Capture the cell that displays the provided text and extract its [x, y] central coordinate. 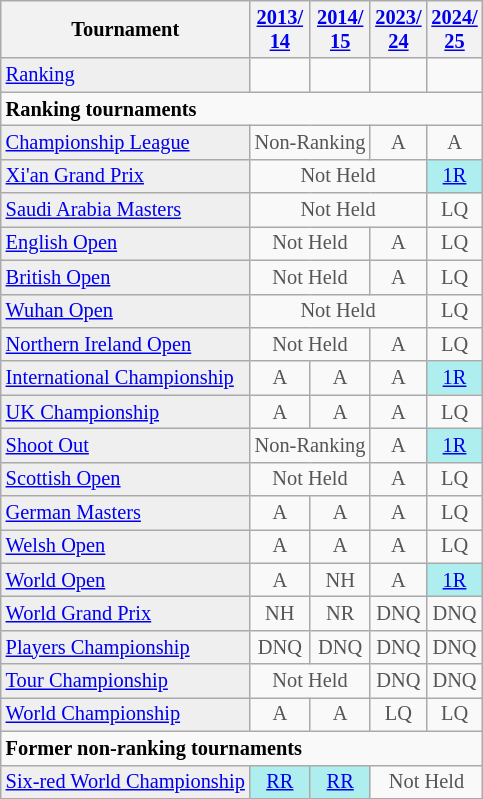
UK Championship [126, 412]
Six-red World Championship [126, 782]
Xi'an Grand Prix [126, 176]
Players Championship [126, 647]
2023/24 [398, 29]
Scottish Open [126, 479]
Tournament [126, 29]
Ranking tournaments [242, 109]
Tour Championship [126, 681]
German Masters [126, 513]
Welsh Open [126, 546]
World Open [126, 580]
Shoot Out [126, 445]
2024/25 [454, 29]
2013/14 [280, 29]
British Open [126, 277]
International Championship [126, 378]
NR [340, 613]
Championship League [126, 142]
Ranking [126, 75]
World Grand Prix [126, 613]
2014/15 [340, 29]
Wuhan Open [126, 311]
World Championship [126, 714]
Northern Ireland Open [126, 344]
Former non-ranking tournaments [242, 748]
Saudi Arabia Masters [126, 210]
English Open [126, 243]
